Identify which cell holds the provided text, then report its [X, Y] central coordinate. 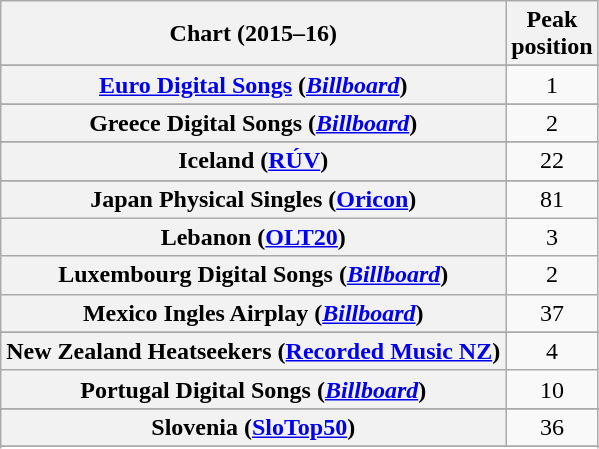
81 [552, 199]
10 [552, 389]
1 [552, 85]
36 [552, 427]
Luxembourg Digital Songs (Billboard) [254, 275]
Iceland (RÚV) [254, 161]
Lebanon (OLT20) [254, 237]
3 [552, 237]
22 [552, 161]
Chart (2015–16) [254, 34]
37 [552, 313]
New Zealand Heatseekers (Recorded Music NZ) [254, 351]
Mexico Ingles Airplay (Billboard) [254, 313]
Euro Digital Songs (Billboard) [254, 85]
Portugal Digital Songs (Billboard) [254, 389]
Japan Physical Singles (Oricon) [254, 199]
Peakposition [552, 34]
4 [552, 351]
Slovenia (SloTop50) [254, 427]
Greece Digital Songs (Billboard) [254, 123]
